Output the (x, y) coordinate of the center of the cell containing the given text.  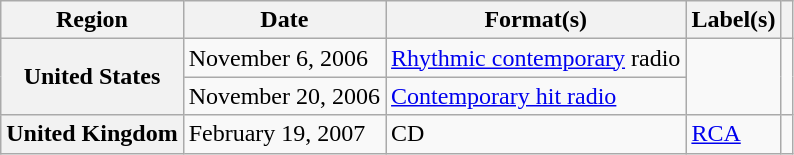
Contemporary hit radio (536, 96)
United Kingdom (92, 134)
November 20, 2006 (284, 96)
Rhythmic contemporary radio (536, 58)
Region (92, 20)
Format(s) (536, 20)
United States (92, 77)
RCA (734, 134)
November 6, 2006 (284, 58)
Label(s) (734, 20)
CD (536, 134)
February 19, 2007 (284, 134)
Date (284, 20)
